From the cell containing the given text, extract its center point as (x, y) coordinate. 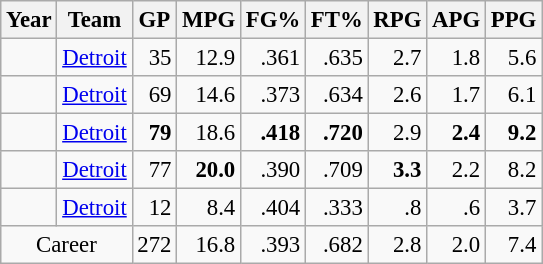
12.9 (209, 58)
2.7 (398, 58)
.361 (274, 58)
272 (154, 245)
1.8 (456, 58)
14.6 (209, 95)
69 (154, 95)
RPG (398, 20)
77 (154, 170)
79 (154, 133)
9.2 (513, 133)
6.1 (513, 95)
.720 (338, 133)
.418 (274, 133)
5.6 (513, 58)
20.0 (209, 170)
.404 (274, 208)
Year (29, 20)
2.8 (398, 245)
12 (154, 208)
MPG (209, 20)
16.8 (209, 245)
GP (154, 20)
.634 (338, 95)
.333 (338, 208)
2.4 (456, 133)
Team (94, 20)
.6 (456, 208)
.373 (274, 95)
3.3 (398, 170)
APG (456, 20)
FG% (274, 20)
1.7 (456, 95)
35 (154, 58)
.390 (274, 170)
2.9 (398, 133)
Career (66, 245)
.709 (338, 170)
7.4 (513, 245)
FT% (338, 20)
.635 (338, 58)
.8 (398, 208)
8.4 (209, 208)
2.0 (456, 245)
2.2 (456, 170)
18.6 (209, 133)
8.2 (513, 170)
2.6 (398, 95)
PPG (513, 20)
.682 (338, 245)
.393 (274, 245)
3.7 (513, 208)
